Find where the given text appears and provide that cell's center as (x, y) coordinate. 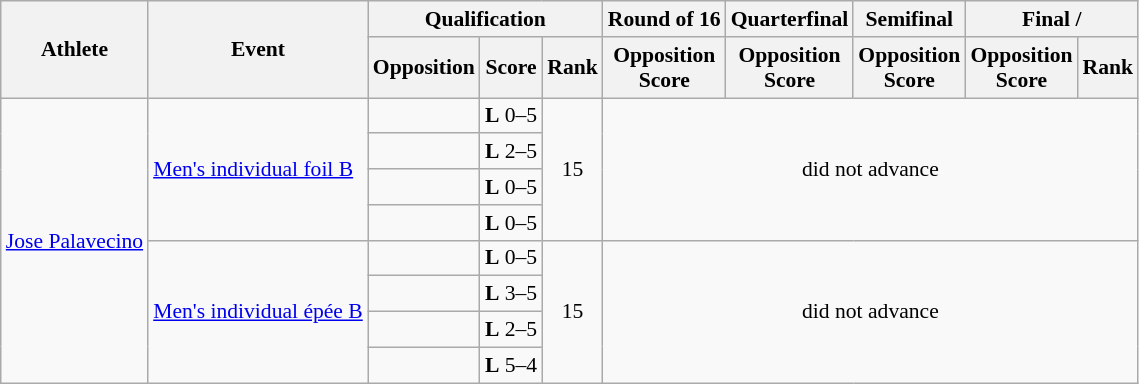
Men's individual foil B (258, 169)
Qualification (486, 19)
Round of 16 (664, 19)
Jose Palavecino (74, 240)
Opposition (424, 68)
Men's individual épée B (258, 311)
Final / (1052, 19)
Event (258, 50)
L 5–4 (511, 365)
Score (511, 68)
L 3–5 (511, 294)
Athlete (74, 50)
Quarterfinal (790, 19)
Semifinal (909, 19)
